Return the [X, Y] coordinate for the center point of the cell that contains the specified text.  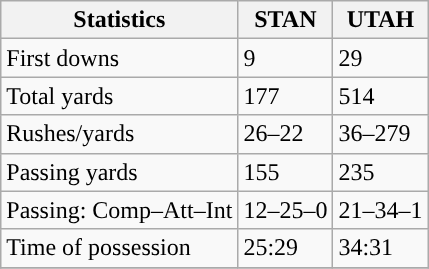
21–34–1 [380, 210]
9 [286, 58]
177 [286, 96]
26–22 [286, 134]
First downs [120, 58]
12–25–0 [286, 210]
36–279 [380, 134]
514 [380, 96]
34:31 [380, 248]
Statistics [120, 20]
STAN [286, 20]
25:29 [286, 248]
UTAH [380, 20]
235 [380, 172]
Passing: Comp–Att–Int [120, 210]
Time of possession [120, 248]
155 [286, 172]
29 [380, 58]
Passing yards [120, 172]
Total yards [120, 96]
Rushes/yards [120, 134]
